Identify which cell holds the provided text, then report its [X, Y] central coordinate. 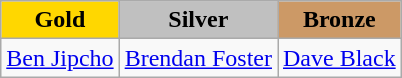
Ben Jipcho [60, 58]
Brendan Foster [198, 58]
Silver [198, 20]
Bronze [340, 20]
Gold [60, 20]
Dave Black [340, 58]
